From the cell containing the given text, extract its center point as (x, y) coordinate. 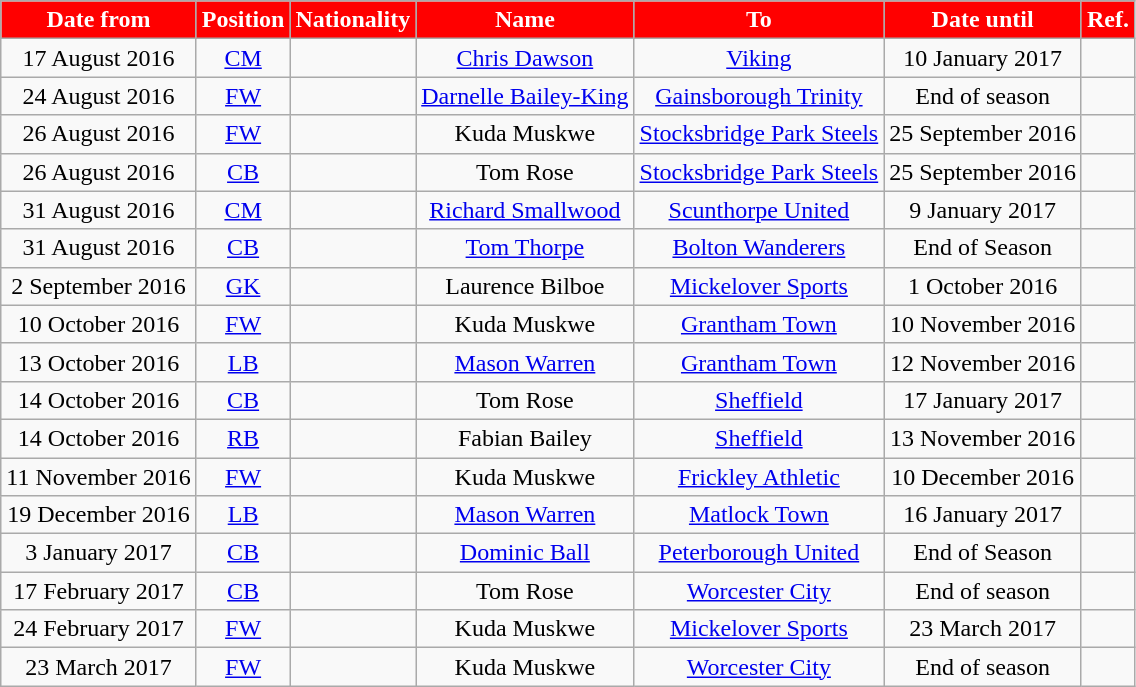
RB (243, 438)
Nationality (353, 20)
2 September 2016 (98, 286)
16 January 2017 (983, 515)
Tom Thorpe (525, 248)
Name (525, 20)
Date from (98, 20)
13 November 2016 (983, 438)
Bolton Wanderers (759, 248)
10 December 2016 (983, 477)
9 January 2017 (983, 210)
Fabian Bailey (525, 438)
GK (243, 286)
24 February 2017 (98, 629)
11 November 2016 (98, 477)
Matlock Town (759, 515)
Chris Dawson (525, 58)
10 January 2017 (983, 58)
Peterborough United (759, 553)
24 August 2016 (98, 96)
Date until (983, 20)
3 January 2017 (98, 553)
17 February 2017 (98, 591)
10 October 2016 (98, 324)
Frickley Athletic (759, 477)
Scunthorpe United (759, 210)
19 December 2016 (98, 515)
13 October 2016 (98, 362)
12 November 2016 (983, 362)
Position (243, 20)
10 November 2016 (983, 324)
Richard Smallwood (525, 210)
To (759, 20)
Gainsborough Trinity (759, 96)
Laurence Bilboe (525, 286)
1 October 2016 (983, 286)
Viking (759, 58)
17 January 2017 (983, 400)
Dominic Ball (525, 553)
Ref. (1108, 20)
17 August 2016 (98, 58)
Darnelle Bailey-King (525, 96)
